Provide the [x, y] coordinate of the cell's center where the given text is located.  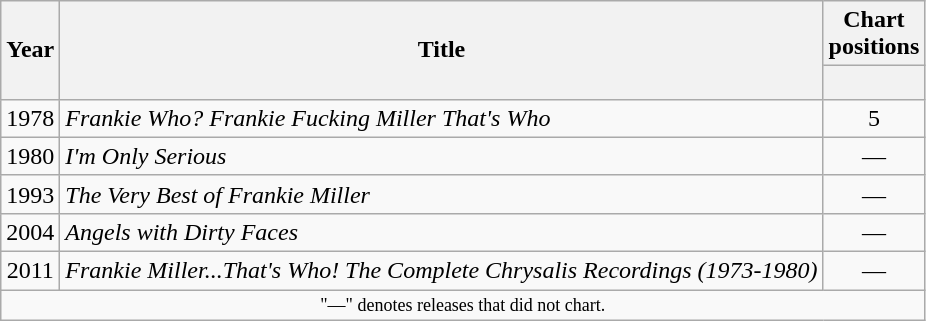
I'm Only Serious [442, 156]
Angels with Dirty Faces [442, 232]
Frankie Miller...That's Who! The Complete Chrysalis Recordings (1973-1980) [442, 271]
Chart positions [874, 34]
1978 [30, 118]
1993 [30, 194]
2011 [30, 271]
Year [30, 50]
Title [442, 50]
5 [874, 118]
Frankie Who? Frankie Fucking Miller That's Who [442, 118]
1980 [30, 156]
2004 [30, 232]
"—" denotes releases that did not chart. [463, 306]
The Very Best of Frankie Miller [442, 194]
